Provide the (X, Y) coordinate of the cell's center where the given text is located.  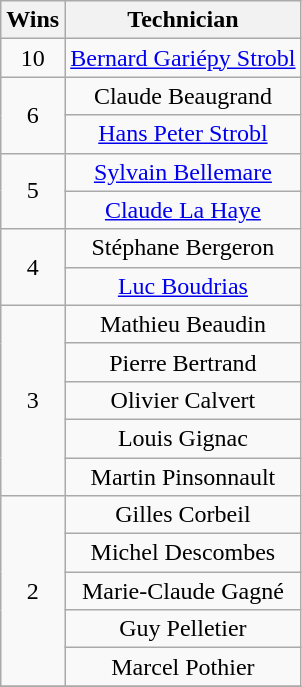
Stéphane Bergeron (183, 248)
Hans Peter Strobl (183, 134)
Martin Pinsonnault (183, 477)
Guy Pelletier (183, 629)
10 (33, 58)
Pierre Bertrand (183, 362)
4 (33, 267)
Bernard Gariépy Strobl (183, 58)
5 (33, 191)
Wins (33, 20)
Mathieu Beaudin (183, 324)
Marie-Claude Gagné (183, 591)
2 (33, 591)
Sylvain Bellemare (183, 172)
Technician (183, 20)
Louis Gignac (183, 438)
Gilles Corbeil (183, 515)
Olivier Calvert (183, 400)
Claude Beaugrand (183, 96)
Luc Boudrias (183, 286)
6 (33, 115)
Marcel Pothier (183, 667)
Michel Descombes (183, 553)
Claude La Haye (183, 210)
3 (33, 400)
